Identify which cell holds the provided text, then report its [x, y] central coordinate. 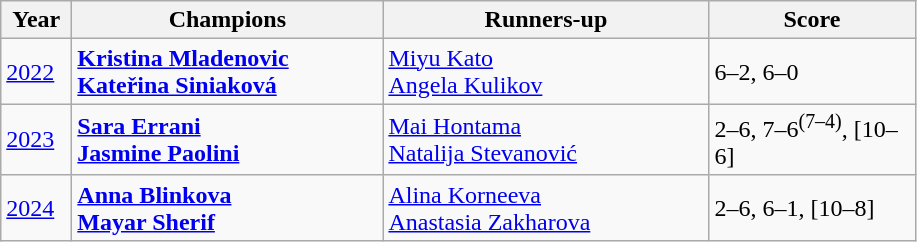
Kristina Mladenovic Kateřina Siniaková [228, 72]
2022 [36, 72]
Year [36, 20]
Alina Korneeva Anastasia Zakharova [546, 208]
2–6, 6–1, [10–8] [812, 208]
2023 [36, 140]
2024 [36, 208]
Sara Errani Jasmine Paolini [228, 140]
Champions [228, 20]
6–2, 6–0 [812, 72]
Mai Hontama Natalija Stevanović [546, 140]
2–6, 7–6(7–4), [10–6] [812, 140]
Miyu Kato Angela Kulikov [546, 72]
Anna Blinkova Mayar Sherif [228, 208]
Runners-up [546, 20]
Score [812, 20]
